Provide the (X, Y) coordinate of the cell's center where the given text is located.  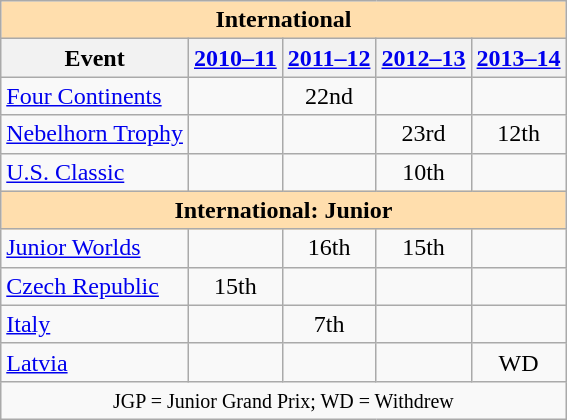
Nebelhorn Trophy (95, 134)
Event (95, 58)
U.S. Classic (95, 172)
22nd (329, 96)
Junior Worlds (95, 248)
Czech Republic (95, 286)
2013–14 (518, 58)
10th (424, 172)
Italy (95, 324)
2010–11 (235, 58)
International: Junior (284, 210)
Four Continents (95, 96)
International (284, 20)
Latvia (95, 362)
16th (329, 248)
WD (518, 362)
2011–12 (329, 58)
23rd (424, 134)
7th (329, 324)
2012–13 (424, 58)
12th (518, 134)
JGP = Junior Grand Prix; WD = Withdrew (284, 400)
